Search for the cell housing the specified text and yield its [X, Y] center coordinate. 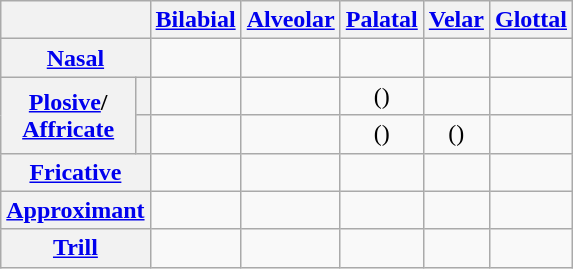
Bilabial [196, 20]
Velar [456, 20]
Plosive/Affricate [68, 115]
Approximant [76, 210]
Nasal [76, 58]
Alveolar [290, 20]
Palatal [382, 20]
Fricative [76, 172]
Glottal [530, 20]
Trill [76, 248]
